Extract the (X, Y) coordinate from the center of the cell holding the provided text.  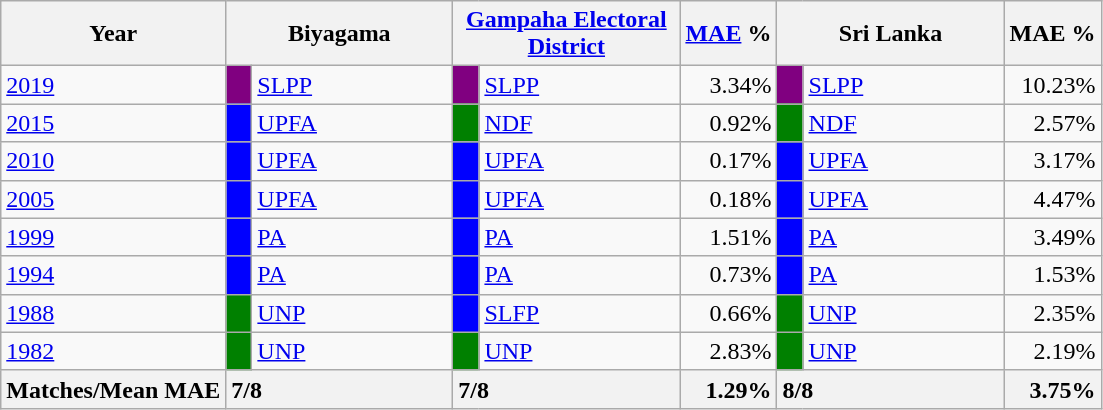
2.57% (1052, 123)
2.19% (1052, 351)
0.66% (728, 313)
8/8 (890, 389)
2019 (114, 85)
2015 (114, 123)
2005 (114, 199)
0.17% (728, 161)
2.83% (728, 351)
0.92% (728, 123)
Year (114, 34)
1999 (114, 237)
10.23% (1052, 85)
1988 (114, 313)
3.34% (728, 85)
1982 (114, 351)
3.75% (1052, 389)
0.18% (728, 199)
2010 (114, 161)
3.49% (1052, 237)
Gampaha Electoral District (566, 34)
Biyagama (340, 34)
0.73% (728, 275)
1.53% (1052, 275)
4.47% (1052, 199)
3.17% (1052, 161)
2.35% (1052, 313)
SLFP (580, 313)
1.51% (728, 237)
Matches/Mean MAE (114, 389)
1.29% (728, 389)
Sri Lanka (890, 34)
1994 (114, 275)
